Capture the cell that displays the provided text and extract its [X, Y] central coordinate. 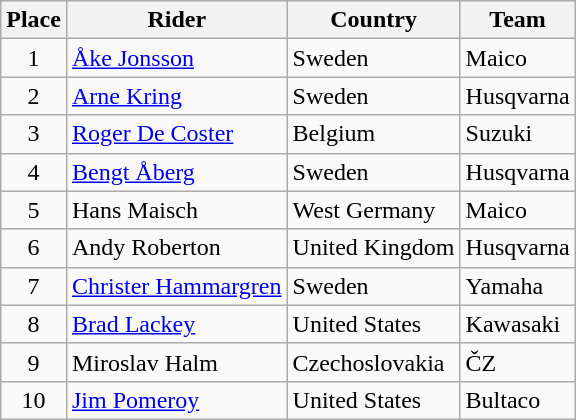
Team [518, 20]
Arne Kring [176, 96]
Kawasaki [518, 324]
Christer Hammargren [176, 286]
Suzuki [518, 134]
Rider [176, 20]
Bengt Åberg [176, 172]
Yamaha [518, 286]
Andy Roberton [176, 248]
United Kingdom [374, 248]
9 [34, 362]
5 [34, 210]
Hans Maisch [176, 210]
Country [374, 20]
10 [34, 400]
Czechoslovakia [374, 362]
4 [34, 172]
Bultaco [518, 400]
Belgium [374, 134]
8 [34, 324]
West Germany [374, 210]
Åke Jonsson [176, 58]
Miroslav Halm [176, 362]
ČZ [518, 362]
2 [34, 96]
3 [34, 134]
6 [34, 248]
7 [34, 286]
Jim Pomeroy [176, 400]
Roger De Coster [176, 134]
Place [34, 20]
Brad Lackey [176, 324]
1 [34, 58]
